Detect which cell encompasses the target text, then output its [X, Y] center coordinate. 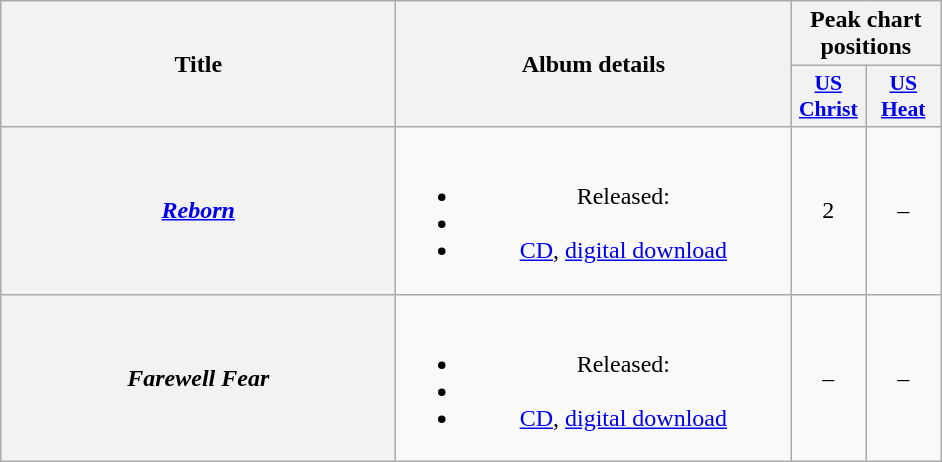
USHeat [904, 96]
Farewell Fear [198, 378]
USChrist [828, 96]
2 [828, 210]
Reborn [198, 210]
Album details [594, 64]
Title [198, 64]
Peak chart positions [866, 34]
